Output the [x, y] coordinate of the center of the cell containing the given text.  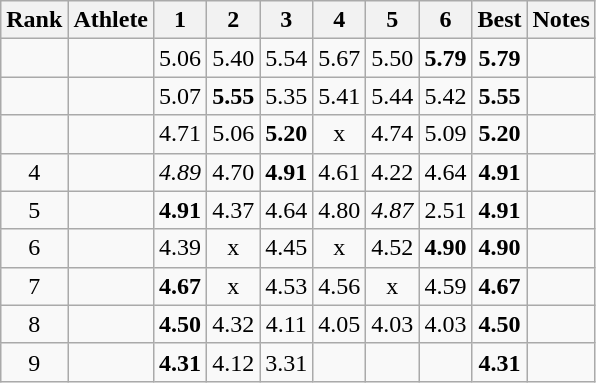
4.74 [392, 134]
Athlete [111, 20]
5.44 [392, 96]
5.40 [234, 58]
4.71 [180, 134]
Notes [561, 20]
2.51 [446, 210]
4.37 [234, 210]
4.12 [234, 362]
Rank [34, 20]
5.50 [392, 58]
3.31 [286, 362]
Best [500, 20]
4.39 [180, 248]
5.07 [180, 96]
7 [34, 286]
3 [286, 20]
4.22 [392, 172]
4.70 [234, 172]
4.87 [392, 210]
5.54 [286, 58]
4.56 [340, 286]
4.32 [234, 324]
4.11 [286, 324]
5.42 [446, 96]
5.67 [340, 58]
4.89 [180, 172]
4.45 [286, 248]
4.59 [446, 286]
1 [180, 20]
4.52 [392, 248]
4.53 [286, 286]
5.35 [286, 96]
5.09 [446, 134]
2 [234, 20]
4.61 [340, 172]
4.80 [340, 210]
9 [34, 362]
8 [34, 324]
4.05 [340, 324]
5.41 [340, 96]
